Extract the [X, Y] coordinate from the center of the cell holding the provided text.  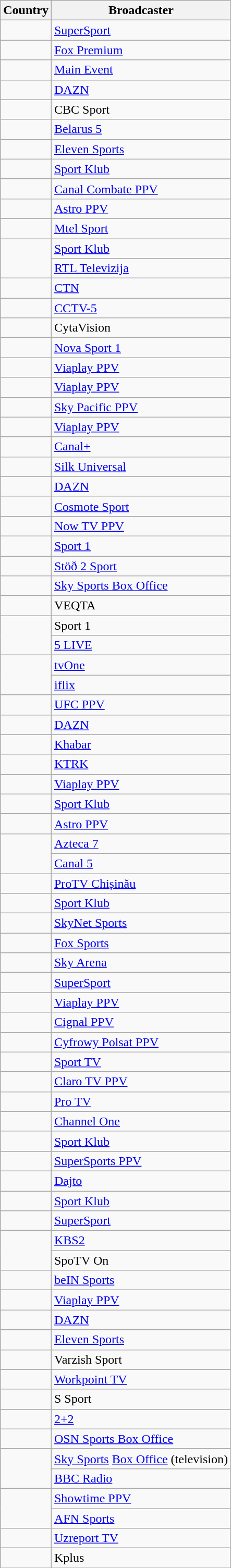
OSN Sports Box Office [141, 1439]
beIN Sports [141, 1280]
Pro TV [141, 1101]
Fox Premium [141, 50]
Showtime PPV [141, 1498]
CBC Sport [141, 109]
Cyfrowy Polsat PPV [141, 1042]
Silk Universal [141, 467]
2+2 [141, 1419]
Uzreport TV [141, 1538]
Sky Pacific PPV [141, 407]
Canal+ [141, 447]
SkyNet Sports [141, 923]
ProTV Chișinău [141, 884]
Channel One [141, 1121]
Fox Sports [141, 943]
CTN [141, 288]
Khabar [141, 744]
CCTV-5 [141, 308]
Dajto [141, 1181]
VEQTA [141, 606]
UFC PPV [141, 705]
Sky Sports Box Office (television) [141, 1459]
BBC Radio [141, 1478]
RTL Televizija [141, 268]
Belarus 5 [141, 129]
Broadcaster [141, 10]
Kplus [141, 1558]
Canal 5 [141, 863]
Nova Sport 1 [141, 348]
Sport TV [141, 1062]
Sky Sports Box Office [141, 586]
Canal Combate PPV [141, 189]
Azteca 7 [141, 843]
Main Event [141, 70]
Stöð 2 Sport [141, 566]
SpoTV On [141, 1260]
SuperSports PPV [141, 1161]
Workpoint TV [141, 1379]
Cignal PPV [141, 1022]
Mtel Sport [141, 228]
iflix [141, 685]
AFN Sports [141, 1518]
S Sport [141, 1399]
KBS2 [141, 1241]
CytaVision [141, 328]
Varzish Sport [141, 1359]
Now TV PPV [141, 526]
Sky Arena [141, 963]
Cosmote Sport [141, 506]
KTRK [141, 764]
tvOne [141, 665]
5 LIVE [141, 645]
Claro TV PPV [141, 1082]
Country [26, 10]
